Detect which cell encompasses the target text, then output its [x, y] center coordinate. 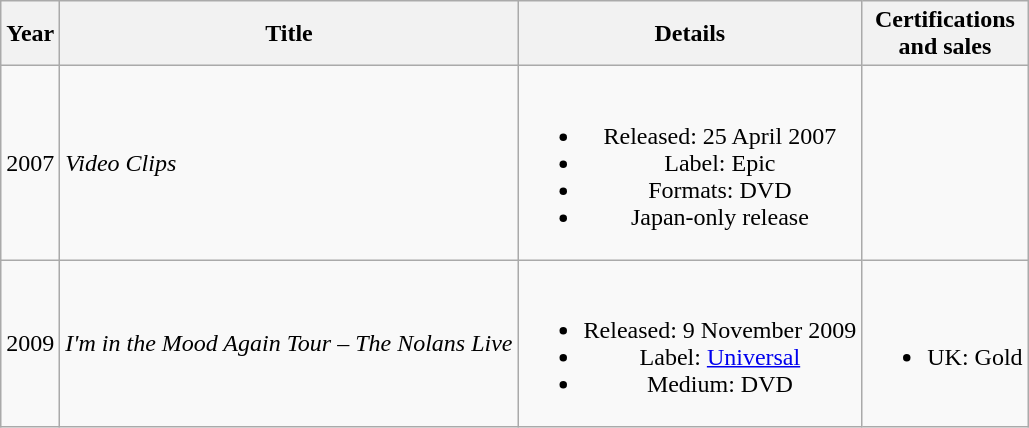
Year [30, 34]
Details [690, 34]
Released: 9 November 2009Label: UniversalMedium: DVD [690, 344]
I'm in the Mood Again Tour – The Nolans Live [289, 344]
2007 [30, 163]
Released: 25 April 2007Label: EpicFormats: DVDJapan-only release [690, 163]
Certificationsand sales [945, 34]
2009 [30, 344]
Title [289, 34]
UK: Gold [945, 344]
Video Clips [289, 163]
